Capture the cell that displays the provided text and extract its [X, Y] central coordinate. 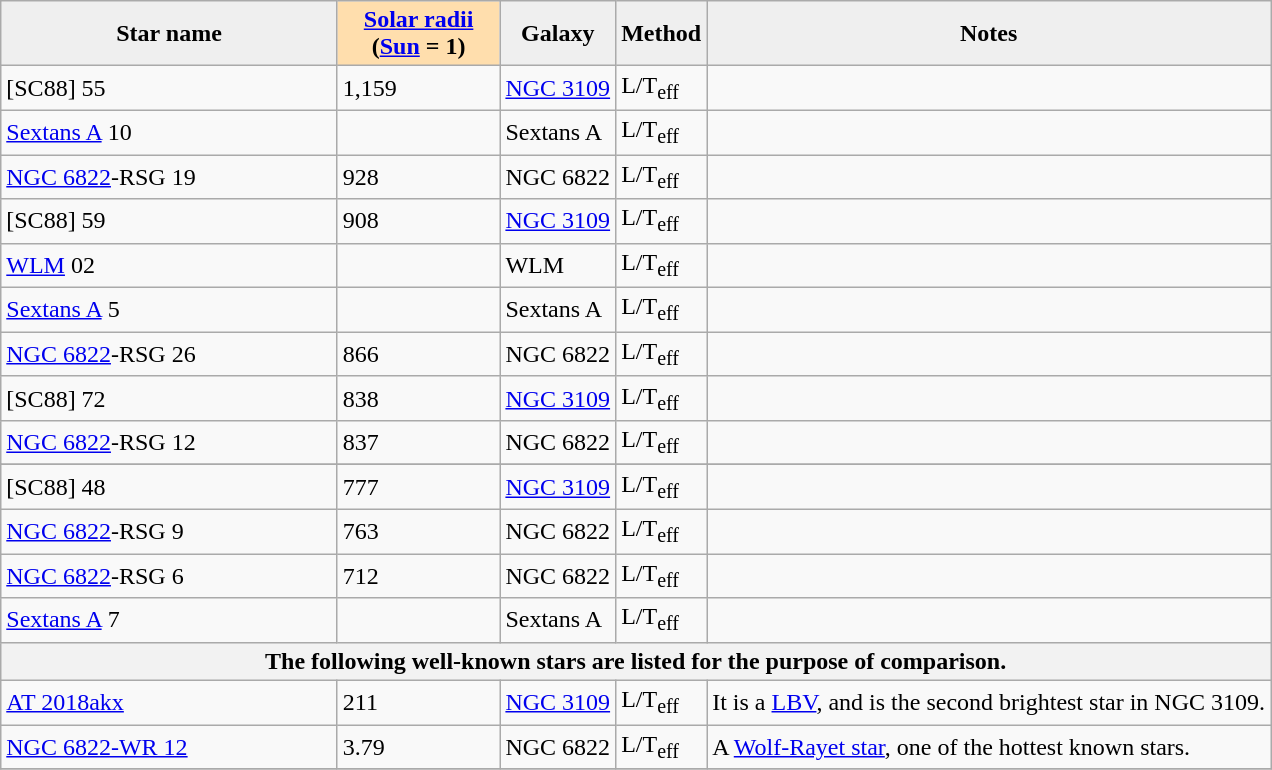
Solar radii(Sun = 1) [418, 34]
NGC 6822-RSG 26 [170, 354]
763 [418, 531]
NGC 6822-RSG 6 [170, 576]
712 [418, 576]
Galaxy [558, 34]
[SC88] 55 [170, 88]
WLM [558, 265]
[SC88] 72 [170, 398]
Method [662, 34]
211 [418, 702]
Sextans A 7 [170, 620]
928 [418, 176]
NGC 6822-RSG 19 [170, 176]
[SC88] 48 [170, 487]
AT 2018akx [170, 702]
Star name [170, 34]
1,159 [418, 88]
[SC88] 59 [170, 221]
908 [418, 221]
3.79 [418, 747]
Notes [989, 34]
Sextans A 10 [170, 132]
It is a LBV, and is the second brightest star in NGC 3109. [989, 702]
NGC 6822-RSG 12 [170, 443]
866 [418, 354]
NGC 6822-RSG 9 [170, 531]
NGC 6822-WR 12 [170, 747]
A Wolf-Rayet star, one of the hottest known stars. [989, 747]
WLM 02 [170, 265]
838 [418, 398]
The following well-known stars are listed for the purpose of comparison. [636, 661]
837 [418, 443]
Sextans A 5 [170, 310]
777 [418, 487]
